From the cell containing the given text, extract its center point as (X, Y) coordinate. 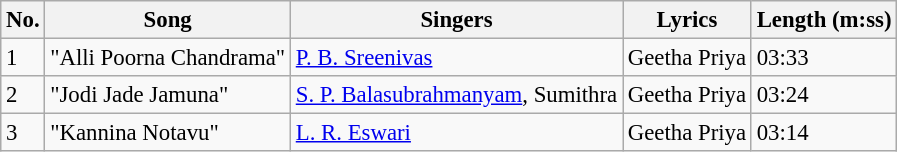
P. B. Sreenivas (456, 58)
"Kannina Notavu" (168, 133)
03:24 (824, 95)
"Jodi Jade Jamuna" (168, 95)
2 (23, 95)
L. R. Eswari (456, 133)
3 (23, 133)
Song (168, 20)
03:33 (824, 58)
03:14 (824, 133)
S. P. Balasubrahmanyam, Sumithra (456, 95)
1 (23, 58)
Singers (456, 20)
"Alli Poorna Chandrama" (168, 58)
Lyrics (686, 20)
No. (23, 20)
Length (m:ss) (824, 20)
